From the cell containing the given text, extract its center point as (X, Y) coordinate. 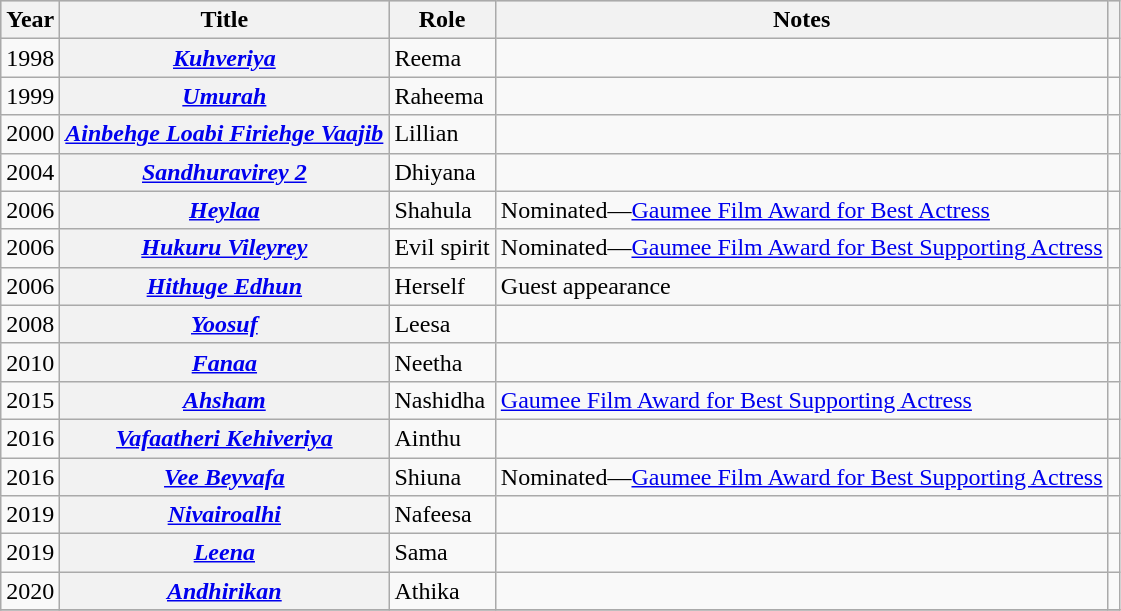
Title (224, 20)
2015 (30, 400)
2000 (30, 134)
Leesa (442, 324)
Dhiyana (442, 172)
Lillian (442, 134)
Role (442, 20)
Gaumee Film Award for Best Supporting Actress (802, 400)
Athika (442, 591)
Herself (442, 286)
Nivairoalhi (224, 515)
Fanaa (224, 362)
Andhirikan (224, 591)
Reema (442, 58)
Ainthu (442, 438)
Nafeesa (442, 515)
2010 (30, 362)
Hukuru Vileyrey (224, 248)
Neetha (442, 362)
Kuhveriya (224, 58)
Sandhuravirey 2 (224, 172)
2008 (30, 324)
Heylaa (224, 210)
Nominated—Gaumee Film Award for Best Actress (802, 210)
Year (30, 20)
Guest appearance (802, 286)
Vee Beyvafa (224, 477)
Shahula (442, 210)
1999 (30, 96)
Vafaatheri Kehiveriya (224, 438)
Ainbehge Loabi Firiehge Vaajib (224, 134)
Shiuna (442, 477)
Nashidha (442, 400)
Raheema (442, 96)
Hithuge Edhun (224, 286)
1998 (30, 58)
Ahsham (224, 400)
2020 (30, 591)
Umurah (224, 96)
2004 (30, 172)
Leena (224, 553)
Sama (442, 553)
Evil spirit (442, 248)
Yoosuf (224, 324)
Notes (802, 20)
